Extract the [x, y] coordinate from the center of the cell holding the provided text.  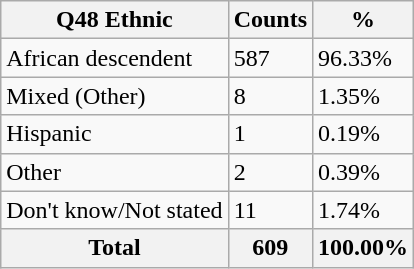
African descendent [114, 58]
1.74% [364, 210]
Q48 Ethnic [114, 20]
1 [270, 134]
11 [270, 210]
1.35% [364, 96]
587 [270, 58]
% [364, 20]
100.00% [364, 248]
609 [270, 248]
Counts [270, 20]
2 [270, 172]
96.33% [364, 58]
Hispanic [114, 134]
0.39% [364, 172]
Mixed (Other) [114, 96]
8 [270, 96]
Other [114, 172]
Total [114, 248]
0.19% [364, 134]
Don't know/Not stated [114, 210]
